Output the (X, Y) coordinate of the center of the cell containing the given text.  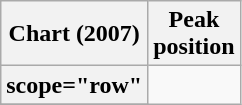
Chart (2007) (74, 34)
Peakposition (194, 34)
scope="row" (74, 85)
